From the cell containing the given text, extract its center point as [x, y] coordinate. 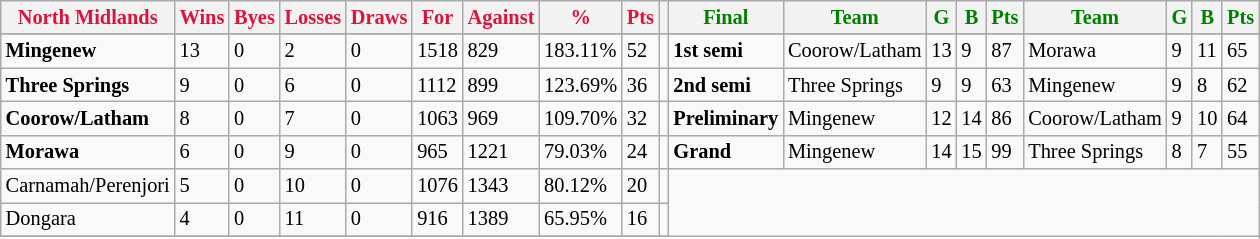
99 [1006, 152]
899 [502, 85]
183.11% [580, 51]
15 [971, 152]
Grand [726, 152]
Losses [313, 17]
20 [640, 186]
1343 [502, 186]
2nd semi [726, 85]
64 [1240, 118]
Draws [379, 17]
63 [1006, 85]
1076 [437, 186]
Dongara [88, 219]
16 [640, 219]
2 [313, 51]
4 [202, 219]
1221 [502, 152]
52 [640, 51]
79.03% [580, 152]
916 [437, 219]
62 [1240, 85]
Carnamah/Perenjori [88, 186]
969 [502, 118]
109.70% [580, 118]
Byes [254, 17]
36 [640, 85]
87 [1006, 51]
123.69% [580, 85]
24 [640, 152]
829 [502, 51]
32 [640, 118]
Final [726, 17]
Against [502, 17]
86 [1006, 118]
1518 [437, 51]
65 [1240, 51]
55 [1240, 152]
North Midlands [88, 17]
12 [941, 118]
For [437, 17]
965 [437, 152]
% [580, 17]
1st semi [726, 51]
Wins [202, 17]
65.95% [580, 219]
Preliminary [726, 118]
1112 [437, 85]
5 [202, 186]
80.12% [580, 186]
1063 [437, 118]
1389 [502, 219]
